Provide the [X, Y] coordinate of the cell's center where the given text is located.  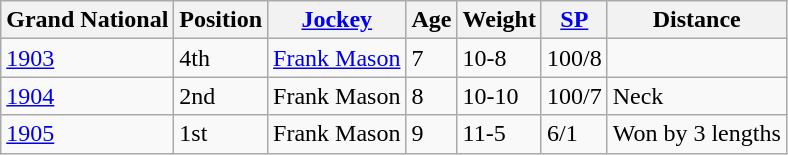
6/1 [574, 134]
Neck [696, 96]
Jockey [337, 20]
10-10 [499, 96]
10-8 [499, 58]
7 [432, 58]
9 [432, 134]
1905 [88, 134]
8 [432, 96]
Position [221, 20]
1904 [88, 96]
Won by 3 lengths [696, 134]
Weight [499, 20]
Age [432, 20]
Distance [696, 20]
1903 [88, 58]
100/7 [574, 96]
Grand National [88, 20]
100/8 [574, 58]
SP [574, 20]
2nd [221, 96]
1st [221, 134]
11-5 [499, 134]
4th [221, 58]
